Return the [X, Y] coordinate for the center point of the cell that contains the specified text.  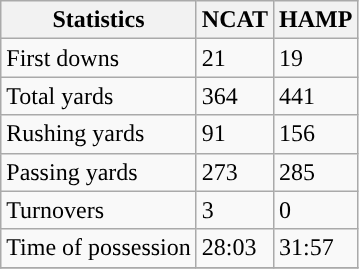
91 [234, 134]
Statistics [99, 20]
HAMP [316, 20]
First downs [99, 58]
285 [316, 172]
Turnovers [99, 210]
NCAT [234, 20]
19 [316, 58]
441 [316, 96]
364 [234, 96]
28:03 [234, 248]
Time of possession [99, 248]
31:57 [316, 248]
21 [234, 58]
273 [234, 172]
Total yards [99, 96]
156 [316, 134]
Rushing yards [99, 134]
0 [316, 210]
Passing yards [99, 172]
3 [234, 210]
